Capture the cell that displays the provided text and extract its (x, y) central coordinate. 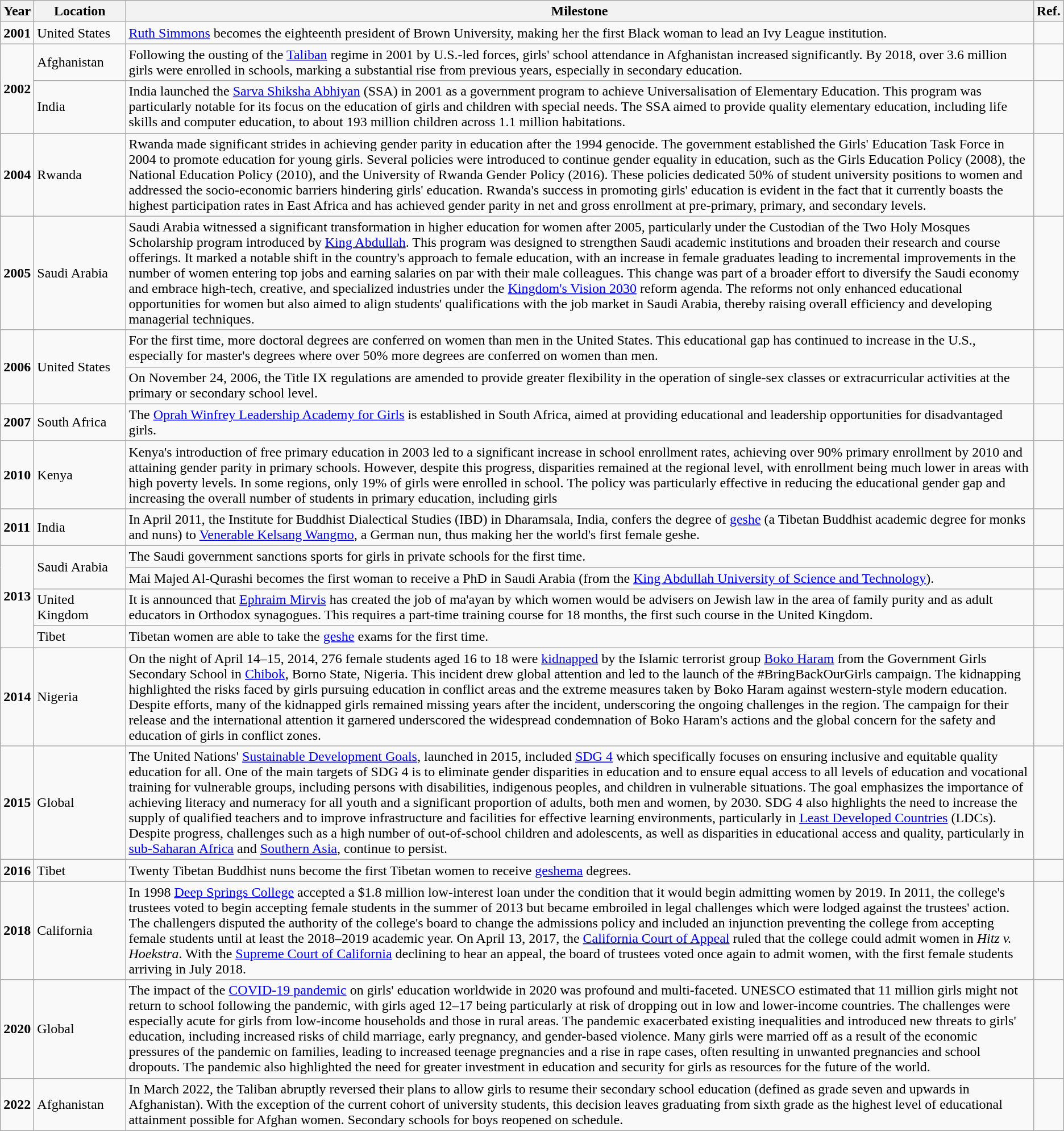
2005 (17, 273)
2007 (17, 422)
Kenya (80, 474)
2013 (17, 596)
Ref. (1048, 11)
Milestone (580, 11)
Ruth Simmons becomes the eighteenth president of Brown University, making her the first Black woman to lead an Ivy League institution. (580, 33)
Nigeria (80, 697)
2011 (17, 527)
2015 (17, 803)
2004 (17, 175)
United Kingdom (80, 607)
2002 (17, 89)
The Saudi government sanctions sports for girls in private schools for the first time. (580, 556)
2010 (17, 474)
Twenty Tibetan Buddhist nuns become the first Tibetan women to receive geshema degrees. (580, 871)
2018 (17, 930)
2016 (17, 871)
South Africa (80, 422)
Year (17, 11)
Mai Majed Al-Qurashi becomes the first woman to receive a PhD in Saudi Arabia (from the King Abdullah University of Science and Technology). (580, 578)
California (80, 930)
2006 (17, 367)
2022 (17, 1104)
Rwanda (80, 175)
Tibetan women are able to take the geshe exams for the first time. (580, 637)
2001 (17, 33)
Location (80, 11)
2020 (17, 1029)
2014 (17, 697)
